Extract the [x, y] coordinate from the center of the cell holding the provided text.  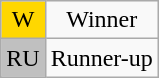
W [23, 20]
RU [23, 58]
Winner [102, 20]
Runner-up [102, 58]
